From the cell containing the given text, extract its center point as [x, y] coordinate. 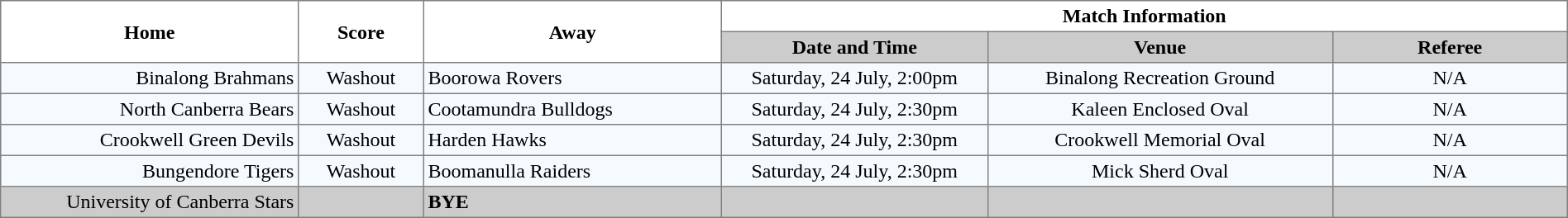
Home [150, 31]
Score [361, 31]
BYE [572, 202]
University of Canberra Stars [150, 202]
Venue [1159, 47]
Binalong Recreation Ground [1159, 78]
Binalong Brahmans [150, 78]
Date and Time [854, 47]
Away [572, 31]
Boomanulla Raiders [572, 171]
Bungendore Tigers [150, 171]
Match Information [1145, 17]
North Canberra Bears [150, 109]
Harden Hawks [572, 140]
Boorowa Rovers [572, 78]
Mick Sherd Oval [1159, 171]
Kaleen Enclosed Oval [1159, 109]
Saturday, 24 July, 2:00pm [854, 78]
Crookwell Memorial Oval [1159, 140]
Crookwell Green Devils [150, 140]
Cootamundra Bulldogs [572, 109]
Referee [1450, 47]
